Capture the cell that displays the provided text and extract its (x, y) central coordinate. 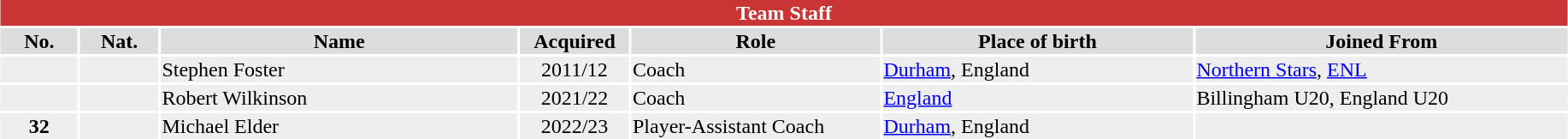
Place of birth (1038, 41)
Joined From (1382, 41)
Role (755, 41)
2011/12 (575, 69)
Robert Wilkinson (339, 98)
No. (39, 41)
Stephen Foster (339, 69)
32 (39, 126)
England (1038, 98)
Team Staff (783, 13)
Michael Elder (339, 126)
2022/23 (575, 126)
Nat. (120, 41)
Player-Assistant Coach (755, 126)
Northern Stars, ENL (1382, 69)
Acquired (575, 41)
Billingham U20, England U20 (1382, 98)
2021/22 (575, 98)
Name (339, 41)
